Provide the (x, y) coordinate of the cell's center where the given text is located.  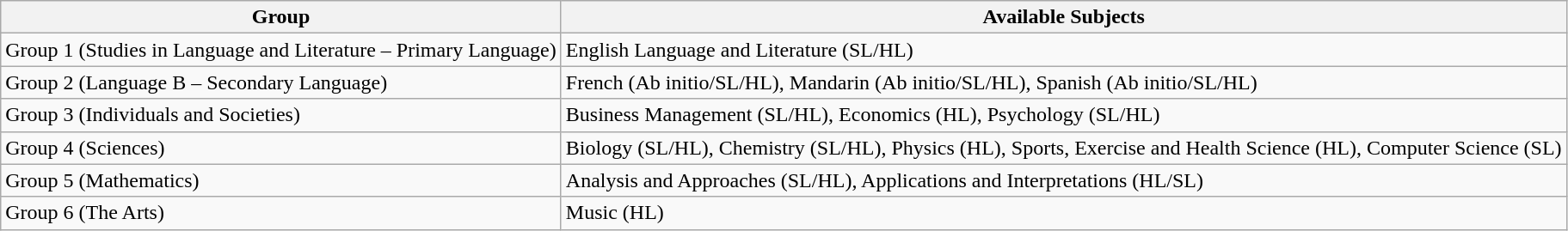
Biology (SL/HL), Chemistry (SL/HL), Physics (HL), Sports, Exercise and Health Science (HL), Computer Science (SL) (1063, 148)
Group 1 (Studies in Language and Literature – Primary Language) (281, 50)
Group 3 (Individuals and Societies) (281, 115)
English Language and Literature (SL/HL) (1063, 50)
Analysis and Approaches (SL/HL), Applications and Interpretations (HL/SL) (1063, 180)
Group 4 (Sciences) (281, 148)
Available Subjects (1063, 17)
Business Management (SL/HL), Economics (HL), Psychology (SL/HL) (1063, 115)
French (Ab initio/SL/HL), Mandarin (Ab initio/SL/HL), Spanish (Ab initio/SL/HL) (1063, 82)
Group (281, 17)
Music (HL) (1063, 213)
Group 6 (The Arts) (281, 213)
Group 2 (Language B – Secondary Language) (281, 82)
Group 5 (Mathematics) (281, 180)
